From the cell containing the given text, extract its center point as (X, Y) coordinate. 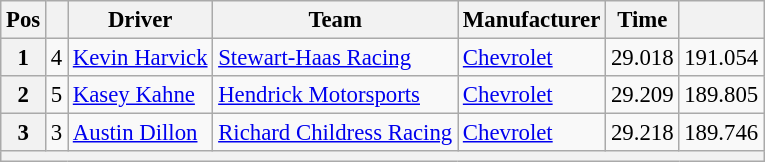
1 (24, 58)
29.209 (642, 95)
Richard Childress Racing (336, 133)
2 (24, 95)
Kasey Kahne (140, 95)
Stewart-Haas Racing (336, 58)
Hendrick Motorsports (336, 95)
Kevin Harvick (140, 58)
5 (57, 95)
Team (336, 20)
189.746 (722, 133)
29.218 (642, 133)
Time (642, 20)
189.805 (722, 95)
29.018 (642, 58)
4 (57, 58)
191.054 (722, 58)
Pos (24, 20)
Driver (140, 20)
Austin Dillon (140, 133)
Manufacturer (532, 20)
